Return the [x, y] coordinate for the center point of the cell that contains the specified text.  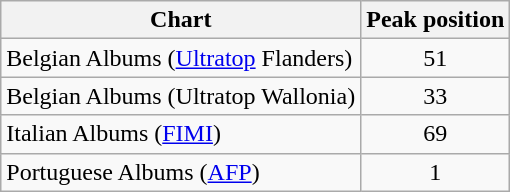
Portuguese Albums (AFP) [181, 172]
33 [436, 96]
Italian Albums (FIMI) [181, 134]
Chart [181, 20]
Belgian Albums (Ultratop Flanders) [181, 58]
Belgian Albums (Ultratop Wallonia) [181, 96]
69 [436, 134]
1 [436, 172]
51 [436, 58]
Peak position [436, 20]
